Extract the (x, y) coordinate from the center of the cell holding the provided text.  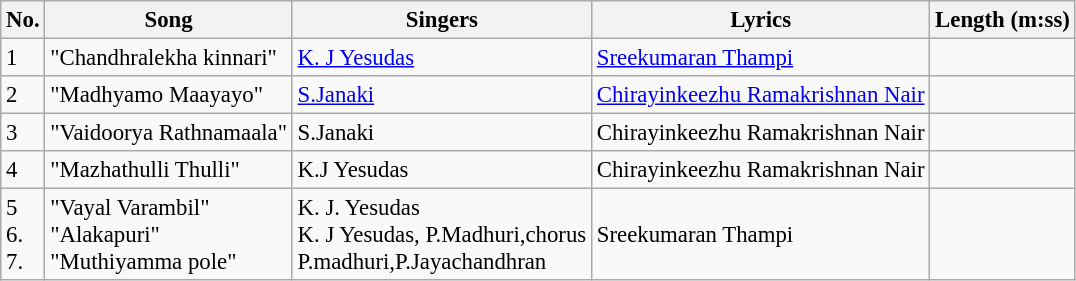
4 (23, 170)
Song (168, 20)
"Mazhathulli Thulli" (168, 170)
Lyrics (760, 20)
"Madhyamo Maayayo" (168, 95)
K. J Yesudas (442, 58)
"Chandhralekha kinnari" (168, 58)
1 (23, 58)
No. (23, 20)
2 (23, 95)
56.7. (23, 235)
Singers (442, 20)
"Vayal Varambil""Alakapuri""Muthiyamma pole" (168, 235)
Length (m:ss) (1002, 20)
3 (23, 133)
K. J. YesudasK. J Yesudas, P.Madhuri,chorusP.madhuri,P.Jayachandhran (442, 235)
"Vaidoorya Rathnamaala" (168, 133)
K.J Yesudas (442, 170)
